Capture the cell that displays the provided text and extract its (X, Y) central coordinate. 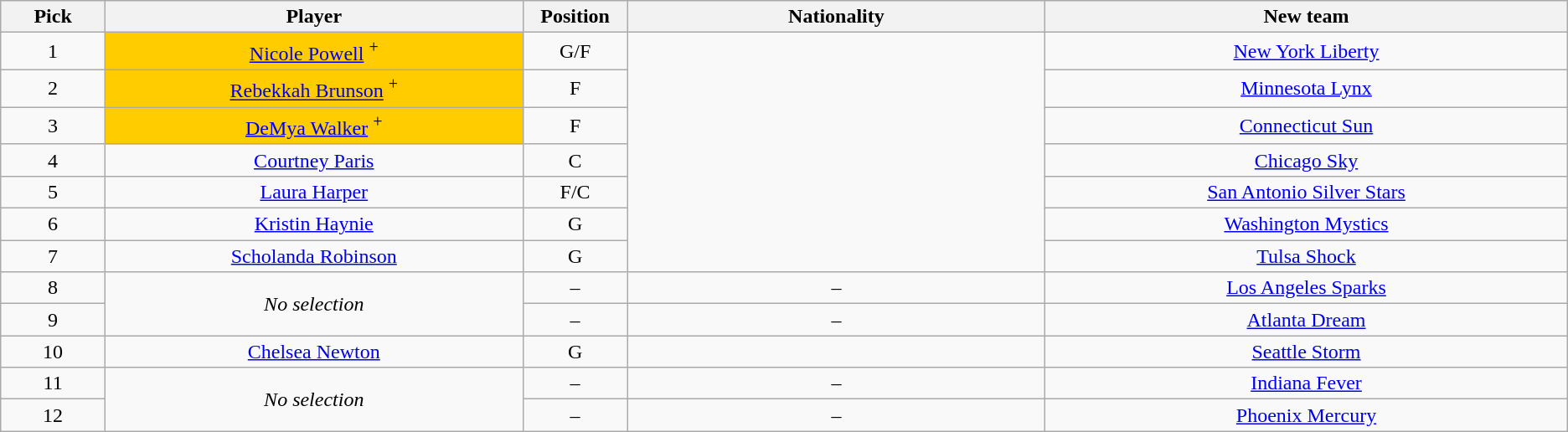
1 (54, 52)
Chicago Sky (1307, 160)
Phoenix Mercury (1307, 415)
7 (54, 256)
Connecticut Sun (1307, 126)
Rebekkah Brunson + (313, 89)
G/F (575, 52)
New York Liberty (1307, 52)
10 (54, 352)
12 (54, 415)
Chelsea Newton (313, 352)
Minnesota Lynx (1307, 89)
5 (54, 193)
New team (1307, 17)
Laura Harper (313, 193)
Position (575, 17)
Tulsa Shock (1307, 256)
Seattle Storm (1307, 352)
6 (54, 224)
4 (54, 160)
Scholanda Robinson (313, 256)
C (575, 160)
F/C (575, 193)
Indiana Fever (1307, 383)
Nicole Powell + (313, 52)
Nationality (836, 17)
2 (54, 89)
3 (54, 126)
DeMya Walker + (313, 126)
8 (54, 288)
Pick (54, 17)
Atlanta Dream (1307, 320)
San Antonio Silver Stars (1307, 193)
Los Angeles Sparks (1307, 288)
Player (313, 17)
Washington Mystics (1307, 224)
Kristin Haynie (313, 224)
9 (54, 320)
Courtney Paris (313, 160)
11 (54, 383)
